Find where the given text appears and provide that cell's center as [X, Y] coordinate. 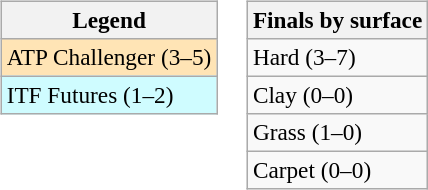
Hard (3–7) [337, 57]
Legend [108, 20]
Carpet (0–0) [337, 171]
Clay (0–0) [337, 95]
ATP Challenger (3–5) [108, 57]
Finals by surface [337, 20]
Grass (1–0) [337, 133]
ITF Futures (1–2) [108, 95]
